Determine the (X, Y) coordinate at the center of the cell enclosing the given text.  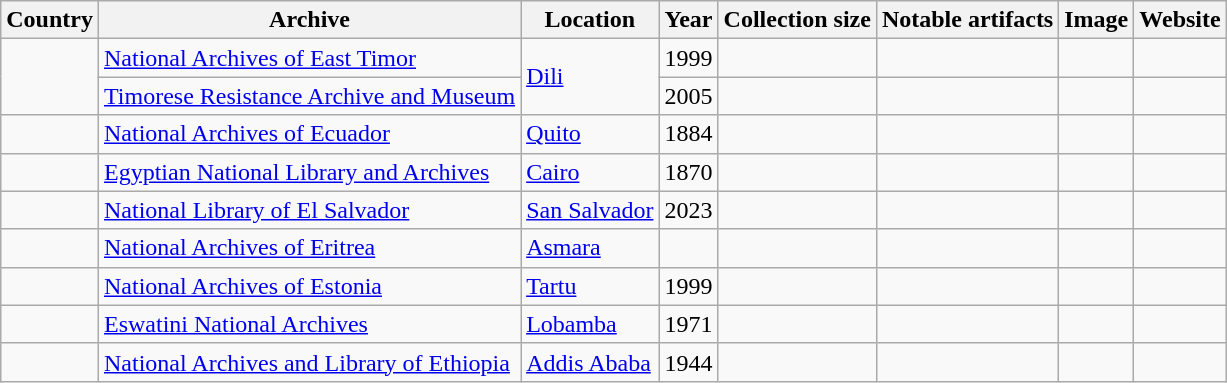
Year (688, 20)
2023 (688, 210)
1944 (688, 362)
Collection size (797, 20)
Notable artifacts (967, 20)
Country (50, 20)
Eswatini National Archives (309, 324)
Timorese Resistance Archive and Museum (309, 96)
2005 (688, 96)
Website (1180, 20)
National Archives of East Timor (309, 58)
National Archives and Library of Ethiopia (309, 362)
Lobamba (590, 324)
National Archives of Eritrea (309, 248)
Egyptian National Library and Archives (309, 172)
Quito (590, 134)
1884 (688, 134)
Location (590, 20)
Image (1096, 20)
National Archives of Estonia (309, 286)
1971 (688, 324)
Archive (309, 20)
Cairo (590, 172)
National Archives of Ecuador (309, 134)
Asmara (590, 248)
National Library of El Salvador (309, 210)
Addis Ababa (590, 362)
Tartu (590, 286)
San Salvador (590, 210)
1870 (688, 172)
Dili (590, 77)
